Return [X, Y] of the center of cell containing provided text 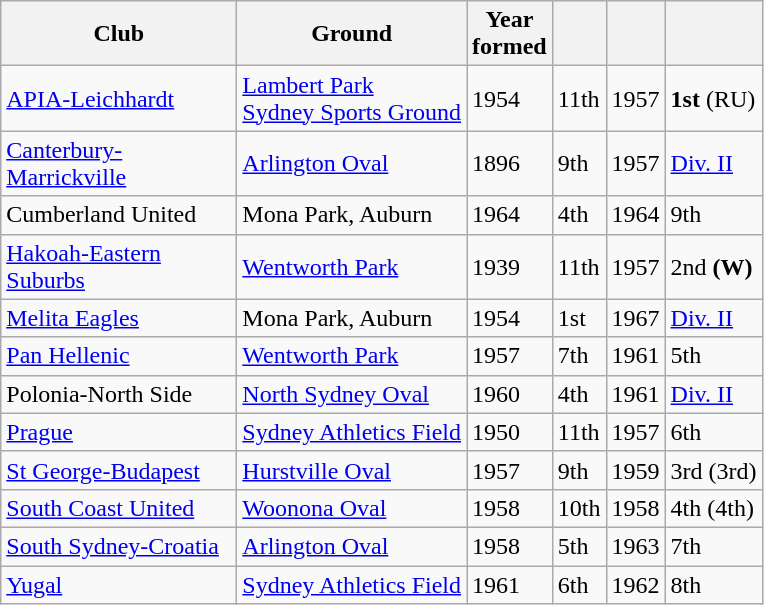
South Sydney-Croatia [119, 546]
Prague [119, 432]
Ground [352, 34]
Hakoah-Eastern Suburbs [119, 266]
1959 [636, 470]
Polonia-North Side [119, 394]
South Coast United [119, 508]
Lambert Park Sydney Sports Ground [352, 98]
Hurstville Oval [352, 470]
Woonona Oval [352, 508]
St George-Budapest [119, 470]
Year formed [510, 34]
4th (4th) [714, 508]
Melita Eagles [119, 318]
Club [119, 34]
APIA-Leichhardt [119, 98]
1960 [510, 394]
North Sydney Oval [352, 394]
1896 [510, 164]
1st (RU) [714, 98]
1939 [510, 266]
10th [579, 508]
3rd (3rd) [714, 470]
1963 [636, 546]
Canterbury-Marrickville [119, 164]
2nd (W) [714, 266]
Cumberland United [119, 215]
1950 [510, 432]
8th [714, 585]
1st [579, 318]
1962 [636, 585]
Pan Hellenic [119, 356]
1967 [636, 318]
Yugal [119, 585]
